From the cell containing the given text, extract its center point as (x, y) coordinate. 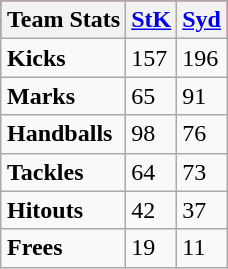
91 (202, 96)
Frees (63, 248)
Hitouts (63, 210)
Marks (63, 96)
19 (152, 248)
Syd (202, 20)
196 (202, 58)
Tackles (63, 172)
73 (202, 172)
65 (152, 96)
76 (202, 134)
11 (202, 248)
Team Stats (63, 20)
157 (152, 58)
Handballs (63, 134)
64 (152, 172)
98 (152, 134)
37 (202, 210)
StK (152, 20)
42 (152, 210)
Kicks (63, 58)
